Find where the given text appears and provide that cell's center as (X, Y) coordinate. 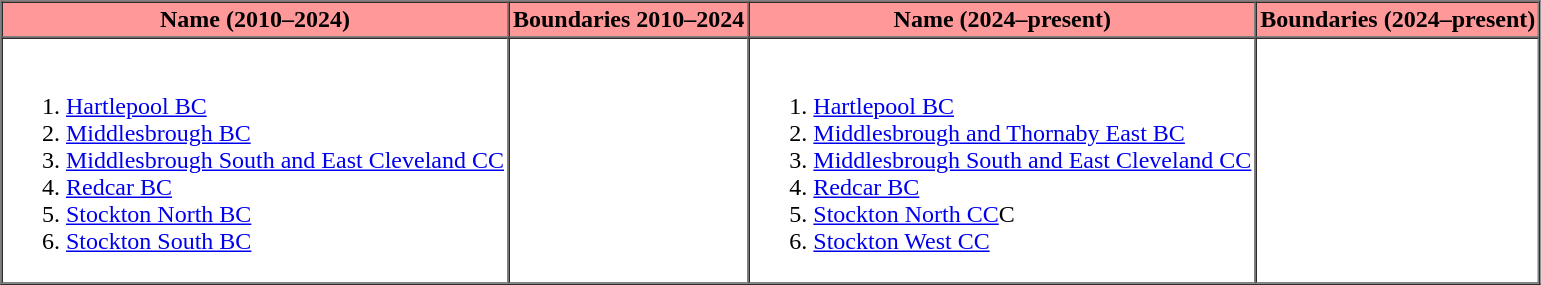
Name (2024–present) (1002, 20)
Hartlepool BCMiddlesbrough and Thornaby East BCMiddlesbrough South and East Cleveland CCRedcar BCStockton North CCCStockton West CC (1002, 161)
Boundaries 2010–2024 (628, 20)
Hartlepool BCMiddlesbrough BCMiddlesbrough South and East Cleveland CCRedcar BCStockton North BCStockton South BC (256, 161)
Boundaries (2024–present) (1398, 20)
Name (2010–2024) (256, 20)
